Return (X, Y) of the center of cell containing provided text 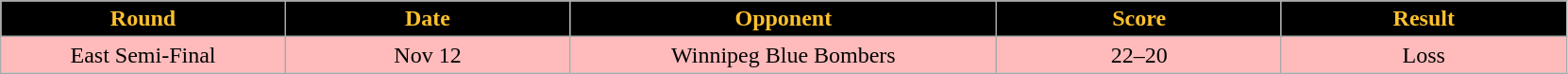
Date (428, 19)
22–20 (1139, 55)
Winnipeg Blue Bombers (784, 55)
Opponent (784, 19)
Nov 12 (428, 55)
Result (1424, 19)
East Semi-Final (143, 55)
Loss (1424, 55)
Score (1139, 19)
Round (143, 19)
